Identify which cell holds the provided text, then report its (x, y) central coordinate. 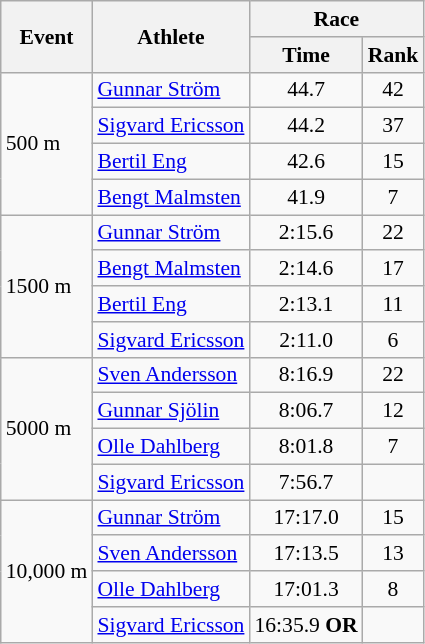
1500 m (47, 286)
500 m (47, 143)
11 (394, 304)
42 (394, 90)
7:56.7 (306, 482)
Gunnar Sjölin (170, 411)
5000 m (47, 428)
16:35.9 OR (306, 625)
Athlete (170, 36)
10,000 m (47, 571)
8:01.8 (306, 447)
8:06.7 (306, 411)
6 (394, 340)
Race (336, 19)
44.2 (306, 126)
2:14.6 (306, 269)
2:13.1 (306, 304)
Time (306, 55)
17:17.0 (306, 518)
8 (394, 589)
13 (394, 554)
2:15.6 (306, 233)
12 (394, 411)
17:13.5 (306, 554)
42.6 (306, 162)
Event (47, 36)
37 (394, 126)
2:11.0 (306, 340)
41.9 (306, 197)
44.7 (306, 90)
17 (394, 269)
17:01.3 (306, 589)
8:16.9 (306, 375)
Rank (394, 55)
